Provide the (x, y) coordinate of the cell's center where the given text is located.  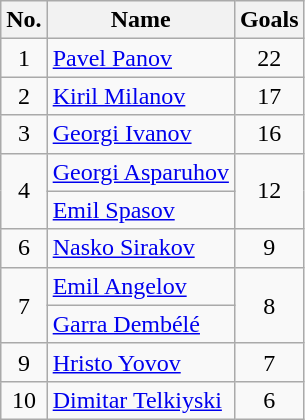
22 (269, 58)
Emil Spasov (140, 210)
Garra Dembélé (140, 324)
1 (24, 58)
Pavel Panov (140, 58)
3 (24, 134)
Hristo Yovov (140, 362)
16 (269, 134)
Kiril Milanov (140, 96)
8 (269, 305)
17 (269, 96)
Dimitar Telkiyski (140, 400)
No. (24, 20)
Nasko Sirakov (140, 248)
Emil Angelov (140, 286)
Name (140, 20)
Goals (269, 20)
2 (24, 96)
Georgi Ivanov (140, 134)
12 (269, 191)
4 (24, 191)
10 (24, 400)
Georgi Asparuhov (140, 172)
